Pinpoint the cell where the given text exists, returning its (x, y) midpoint coordinate. 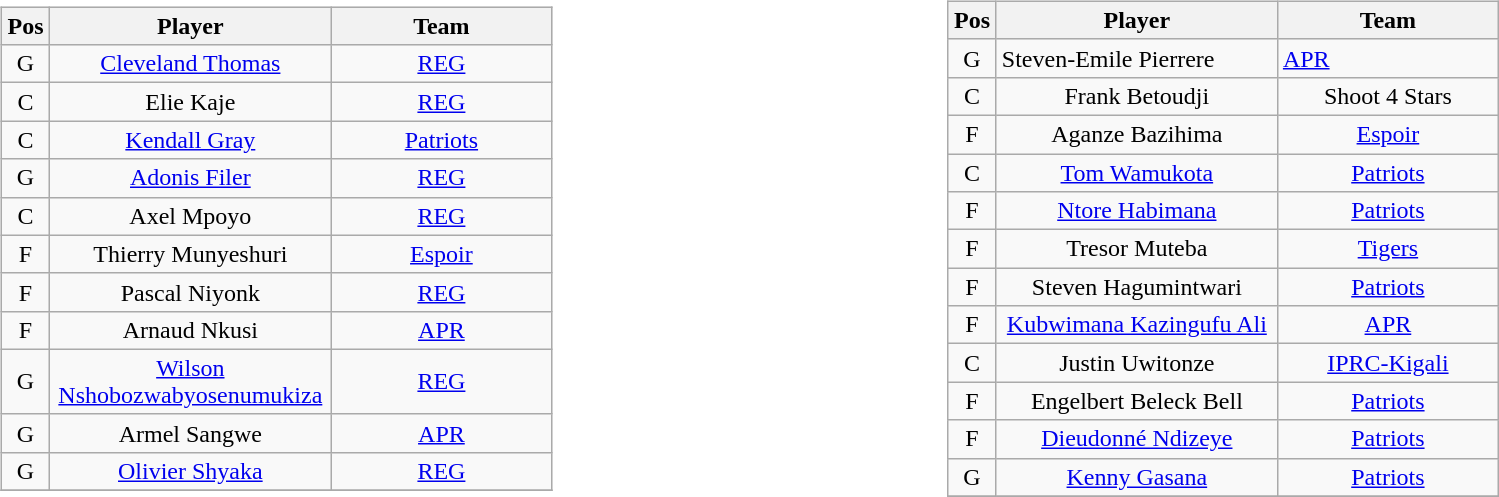
Axel Mpoyo (190, 216)
Olivier Shyaka (190, 471)
Shoot 4 Stars (1388, 96)
Arnaud Nkusi (190, 330)
Kendall Gray (190, 140)
Kubwimana Kazingufu Ali (1136, 325)
Steven Hagumintwari (1136, 287)
Adonis Filer (190, 178)
Dieudonné Ndizeye (1136, 439)
Tigers (1388, 249)
Thierry Munyeshuri (190, 254)
Frank Betoudji (1136, 96)
Elie Kaje (190, 102)
Tresor Muteba (1136, 249)
Steven-Emile Pierrere (1136, 58)
Aganze Bazihima (1136, 134)
IPRC-Kigali (1388, 363)
Engelbert Beleck Bell (1136, 401)
Armel Sangwe (190, 433)
Kenny Gasana (1136, 477)
Cleveland Thomas (190, 64)
Ntore Habimana (1136, 211)
Tom Wamukota (1136, 173)
Pascal Niyonk (190, 292)
Justin Uwitonze (1136, 363)
Wilson Nshobozwabyosenumukiza (190, 382)
